For the text-containing cell, return its midpoint in (x, y) coordinate format. 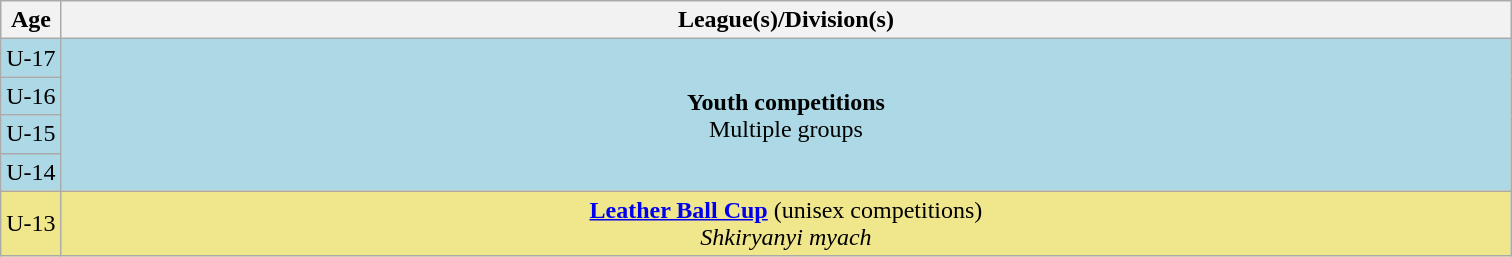
U-17 (31, 58)
Leather Ball Cup (unisex competitions)Shkiryanyi myach (786, 224)
Youth competitionsMultiple groups (786, 115)
League(s)/Division(s) (786, 20)
U-16 (31, 96)
U-13 (31, 224)
U-14 (31, 172)
U-15 (31, 134)
Age (31, 20)
